Return [X, Y] of the center of cell containing provided text 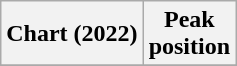
Peakposition [189, 34]
Chart (2022) [72, 34]
